From the cell containing the given text, extract its center point as [X, Y] coordinate. 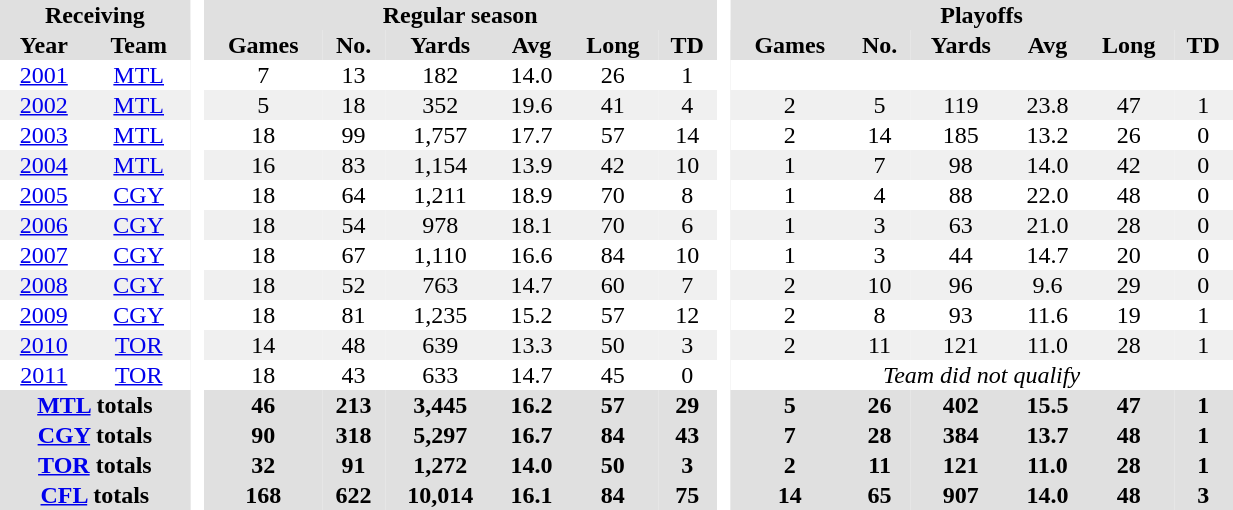
CGY totals [95, 435]
213 [354, 405]
13.7 [1047, 435]
52 [354, 285]
83 [354, 165]
1,757 [440, 135]
88 [960, 195]
21.0 [1047, 225]
19.6 [531, 105]
17.7 [531, 135]
2005 [44, 195]
13 [354, 75]
2003 [44, 135]
16 [263, 165]
13.2 [1047, 135]
16.7 [531, 435]
Playoffs [982, 15]
3,445 [440, 405]
91 [354, 465]
Regular season [460, 15]
1,110 [440, 255]
352 [440, 105]
Team [139, 45]
44 [960, 255]
11.6 [1047, 315]
639 [440, 345]
45 [613, 375]
2009 [44, 315]
Receiving [95, 15]
64 [354, 195]
99 [354, 135]
2008 [44, 285]
90 [263, 435]
63 [960, 225]
2004 [44, 165]
6 [687, 225]
182 [440, 75]
978 [440, 225]
12 [687, 315]
96 [960, 285]
65 [880, 495]
54 [354, 225]
22.0 [1047, 195]
75 [687, 495]
5,297 [440, 435]
CFL totals [95, 495]
98 [960, 165]
2010 [44, 345]
168 [263, 495]
402 [960, 405]
Year [44, 45]
13.3 [531, 345]
67 [354, 255]
16.2 [531, 405]
19 [1129, 315]
2006 [44, 225]
81 [354, 315]
10,014 [440, 495]
1,211 [440, 195]
763 [440, 285]
18.1 [531, 225]
93 [960, 315]
185 [960, 135]
15.5 [1047, 405]
60 [613, 285]
1,272 [440, 465]
15.2 [531, 315]
633 [440, 375]
20 [1129, 255]
2011 [44, 375]
Team did not qualify [982, 375]
2001 [44, 75]
2007 [44, 255]
32 [263, 465]
MTL totals [95, 405]
41 [613, 105]
13.9 [531, 165]
384 [960, 435]
2002 [44, 105]
16.1 [531, 495]
119 [960, 105]
23.8 [1047, 105]
907 [960, 495]
46 [263, 405]
TOR totals [95, 465]
16.6 [531, 255]
622 [354, 495]
1,235 [440, 315]
18.9 [531, 195]
1,154 [440, 165]
318 [354, 435]
9.6 [1047, 285]
